Return (x, y) of the center of cell containing provided text 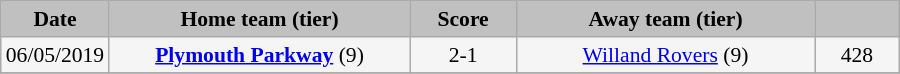
Date (55, 19)
Willand Rovers (9) (665, 55)
Score (464, 19)
06/05/2019 (55, 55)
Away team (tier) (665, 19)
2-1 (464, 55)
Plymouth Parkway (9) (260, 55)
428 (858, 55)
Home team (tier) (260, 19)
